Return (x, y) of the center of cell containing provided text 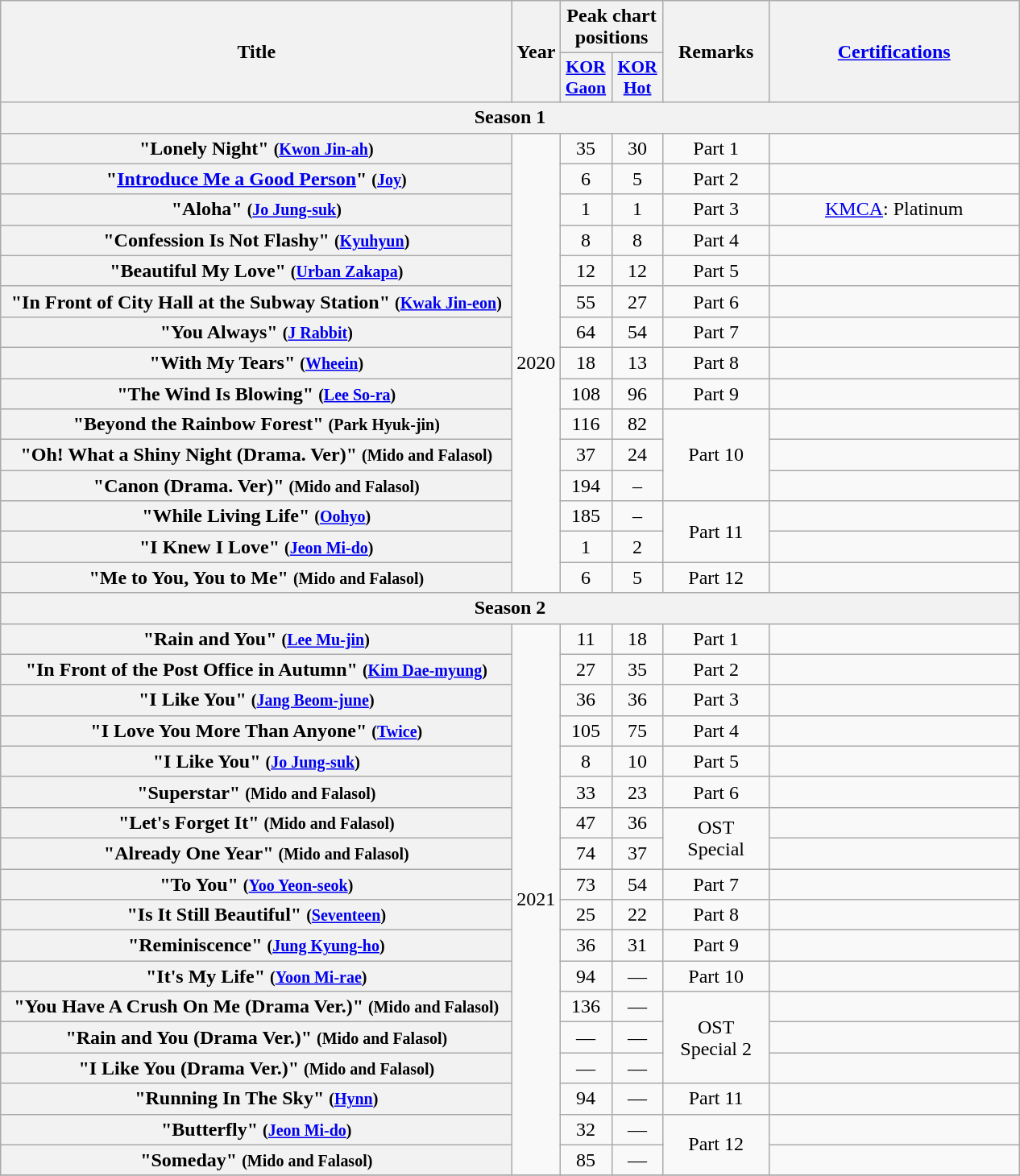
"Beyond the Rainbow Forest" (Park Hyuk-jin) (256, 424)
"In Front of City Hall at the Subway Station" (Kwak Jin-eon) (256, 301)
"Confession Is Not Flashy" (Kyuhyun) (256, 240)
85 (586, 1160)
13 (637, 362)
"Running In The Sky" (Hynn) (256, 1099)
96 (637, 394)
"Someday" (Mido and Falasol) (256, 1160)
23 (637, 792)
30 (637, 148)
47 (586, 822)
2020 (537, 362)
"Reminiscence" (Jung Kyung-ho) (256, 946)
"I Like You" (Jang Beom-june) (256, 700)
"Me to You, You to Me" (Mido and Falasol) (256, 578)
2021 (537, 899)
"Is It Still Beautiful" (Seventeen) (256, 915)
Remarks (715, 52)
116 (586, 424)
11 (586, 639)
"You Always" (J Rabbit) (256, 332)
194 (586, 486)
"Let's Forget It" (Mido and Falasol) (256, 822)
Title (256, 52)
"Butterfly" (Jeon Mi-do) (256, 1129)
"Beautiful My Love" (Urban Zakapa) (256, 271)
136 (586, 1007)
64 (586, 332)
"While Living Life" (Oohyo) (256, 516)
185 (586, 516)
KMCA: Platinum (894, 209)
32 (586, 1129)
"To You" (Yoo Yeon-seok) (256, 884)
Season 1 (510, 118)
75 (637, 731)
"Already One Year" (Mido and Falasol) (256, 853)
2 (637, 547)
OST Special 2 (715, 1037)
"The Wind Is Blowing" (Lee So-ra) (256, 394)
55 (586, 301)
"You Have A Crush On Me (Drama Ver.)" (Mido and Falasol) (256, 1007)
33 (586, 792)
10 (637, 761)
Certifications (894, 52)
"I Like You (Drama Ver.)" (Mido and Falasol) (256, 1068)
"Superstar" (Mido and Falasol) (256, 792)
"It's My Life" (Yoon Mi-rae) (256, 976)
Peak chart positions (612, 27)
"I Knew I Love" (Jeon Mi-do) (256, 547)
"Oh! What a Shiny Night (Drama. Ver)" (Mido and Falasol) (256, 455)
KORGaon (586, 77)
25 (586, 915)
"Rain and You" (Lee Mu-jin) (256, 639)
22 (637, 915)
"Lonely Night" (Kwon Jin-ah) (256, 148)
KORHot (637, 77)
"Introduce Me a Good Person" (Joy) (256, 179)
"Canon (Drama. Ver)" (Mido and Falasol) (256, 486)
"Rain and You (Drama Ver.)" (Mido and Falasol) (256, 1037)
31 (637, 946)
74 (586, 853)
"In Front of the Post Office in Autumn" (Kim Dae-myung) (256, 669)
82 (637, 424)
"Aloha" (Jo Jung-suk) (256, 209)
105 (586, 731)
OST Special (715, 838)
"I Like You" (Jo Jung-suk) (256, 761)
108 (586, 394)
"I Love You More Than Anyone" (Twice) (256, 731)
"With My Tears" (Wheein) (256, 362)
Year (537, 52)
Season 2 (510, 608)
24 (637, 455)
73 (586, 884)
